For the text-containing cell, return its midpoint in [x, y] coordinate format. 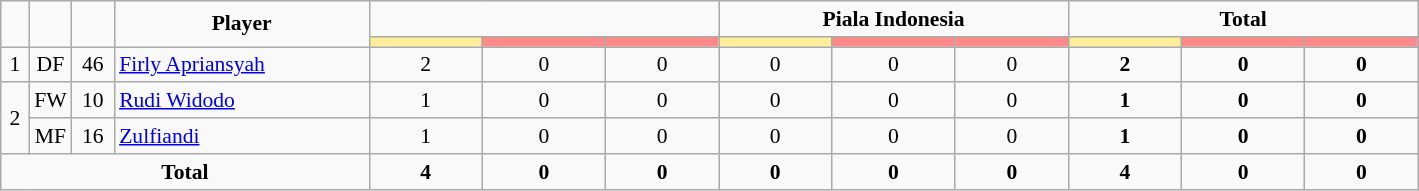
Firly Apriansyah [242, 65]
16 [93, 136]
Piala Indonesia [894, 19]
10 [93, 101]
46 [93, 65]
Zulfiandi [242, 136]
Player [242, 24]
MF [50, 136]
Rudi Widodo [242, 101]
FW [50, 101]
DF [50, 65]
